Detect which cell encompasses the target text, then output its (X, Y) center coordinate. 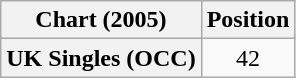
UK Singles (OCC) (101, 58)
42 (248, 58)
Chart (2005) (101, 20)
Position (248, 20)
